Output the (X, Y) coordinate of the center of the cell containing the given text.  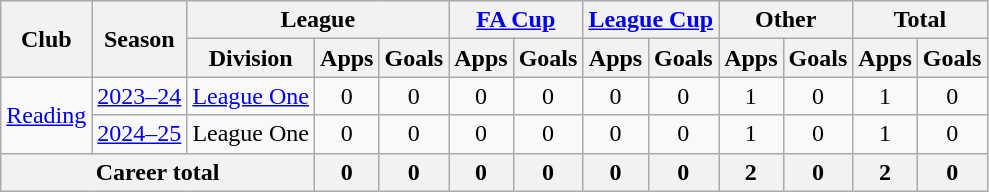
Club (46, 39)
Season (140, 39)
2024–25 (140, 134)
FA Cup (516, 20)
2023–24 (140, 96)
League (318, 20)
Reading (46, 115)
Other (786, 20)
Total (920, 20)
League Cup (651, 20)
Career total (158, 172)
Division (251, 58)
